Extract the (x, y) coordinate from the center of the cell holding the provided text.  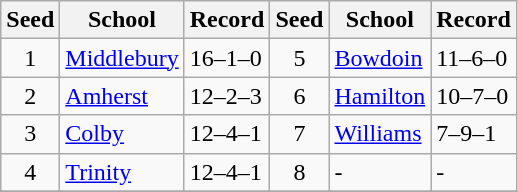
6 (300, 96)
16–1–0 (227, 58)
5 (300, 58)
12–2–3 (227, 96)
Hamilton (380, 96)
11–6–0 (474, 58)
4 (30, 172)
2 (30, 96)
1 (30, 58)
Williams (380, 134)
7 (300, 134)
Trinity (122, 172)
Middlebury (122, 58)
8 (300, 172)
7–9–1 (474, 134)
10–7–0 (474, 96)
Colby (122, 134)
3 (30, 134)
Amherst (122, 96)
Bowdoin (380, 58)
